From the cell containing the given text, extract its center point as [X, Y] coordinate. 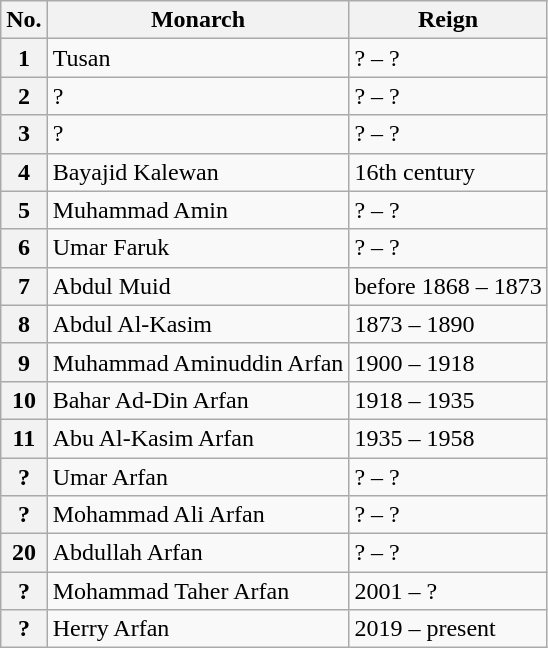
Mohammad Ali Arfan [198, 515]
Muhammad Amin [198, 210]
Umar Faruk [198, 248]
Mohammad Taher Arfan [198, 591]
Abu Al-Kasim Arfan [198, 438]
1918 – 1935 [448, 400]
Umar Arfan [198, 477]
No. [24, 20]
20 [24, 553]
9 [24, 362]
10 [24, 400]
Bayajid Kalewan [198, 172]
Monarch [198, 20]
7 [24, 286]
5 [24, 210]
1935 – 1958 [448, 438]
6 [24, 248]
Abdul Muid [198, 286]
1900 – 1918 [448, 362]
2 [24, 96]
Muhammad Aminuddin Arfan [198, 362]
Tusan [198, 58]
1 [24, 58]
2019 – present [448, 629]
Herry Arfan [198, 629]
3 [24, 134]
before 1868 – 1873 [448, 286]
8 [24, 324]
Bahar Ad-Din Arfan [198, 400]
2001 – ? [448, 591]
Reign [448, 20]
Abdullah Arfan [198, 553]
4 [24, 172]
Abdul Al-Kasim [198, 324]
16th century [448, 172]
1873 – 1890 [448, 324]
11 [24, 438]
